From the cell containing the given text, extract its center point as [x, y] coordinate. 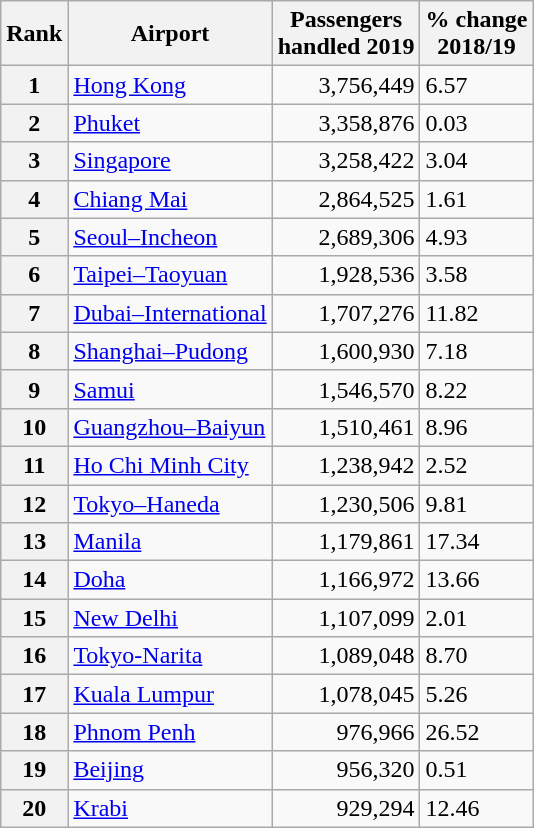
6 [34, 275]
9.81 [476, 503]
Airport [170, 34]
Hong Kong [170, 85]
1,238,942 [346, 465]
Tokyo–Haneda [170, 503]
1,179,861 [346, 542]
3 [34, 161]
1,928,536 [346, 275]
7 [34, 313]
26.52 [476, 732]
1,600,930 [346, 351]
Ho Chi Minh City [170, 465]
5.26 [476, 694]
11.82 [476, 313]
1.61 [476, 199]
13.66 [476, 580]
Doha [170, 580]
1,078,045 [346, 694]
Krabi [170, 808]
New Delhi [170, 618]
17 [34, 694]
4.93 [476, 237]
Shanghai–Pudong [170, 351]
Rank [34, 34]
6.57 [476, 85]
Dubai–International [170, 313]
1,089,048 [346, 656]
8.96 [476, 427]
12 [34, 503]
3.58 [476, 275]
Phuket [170, 123]
2.52 [476, 465]
20 [34, 808]
0.51 [476, 770]
2.01 [476, 618]
1 [34, 85]
0.03 [476, 123]
956,320 [346, 770]
5 [34, 237]
8 [34, 351]
8.22 [476, 389]
929,294 [346, 808]
16 [34, 656]
3,756,449 [346, 85]
1,166,972 [346, 580]
10 [34, 427]
Kuala Lumpur [170, 694]
Tokyo-Narita [170, 656]
8.70 [476, 656]
19 [34, 770]
15 [34, 618]
1,230,506 [346, 503]
7.18 [476, 351]
Phnom Penh [170, 732]
1,546,570 [346, 389]
12.46 [476, 808]
Guangzhou–Baiyun [170, 427]
Samui [170, 389]
976,966 [346, 732]
2 [34, 123]
Chiang Mai [170, 199]
Manila [170, 542]
Taipei–Taoyuan [170, 275]
2,689,306 [346, 237]
4 [34, 199]
14 [34, 580]
1,107,099 [346, 618]
9 [34, 389]
3.04 [476, 161]
13 [34, 542]
17.34 [476, 542]
2,864,525 [346, 199]
Beijing [170, 770]
11 [34, 465]
Passengershandled 2019 [346, 34]
1,707,276 [346, 313]
3,258,422 [346, 161]
3,358,876 [346, 123]
Singapore [170, 161]
% change2018/19 [476, 34]
Seoul–Incheon [170, 237]
1,510,461 [346, 427]
18 [34, 732]
